Search for the cell housing the specified text and yield its (X, Y) center coordinate. 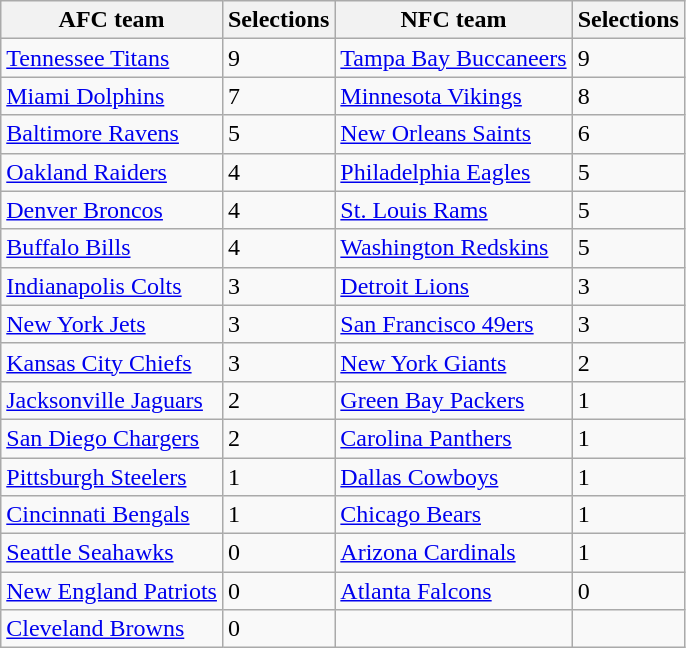
Detroit Lions (454, 286)
Dallas Cowboys (454, 477)
Washington Redskins (454, 248)
Cleveland Browns (112, 629)
Arizona Cardinals (454, 553)
NFC team (454, 20)
San Francisco 49ers (454, 324)
Cincinnati Bengals (112, 515)
Indianapolis Colts (112, 286)
New York Giants (454, 362)
Philadelphia Eagles (454, 172)
St. Louis Rams (454, 210)
Oakland Raiders (112, 172)
San Diego Chargers (112, 438)
Jacksonville Jaguars (112, 400)
AFC team (112, 20)
Chicago Bears (454, 515)
Atlanta Falcons (454, 591)
New York Jets (112, 324)
6 (628, 134)
Baltimore Ravens (112, 134)
7 (278, 96)
Carolina Panthers (454, 438)
New England Patriots (112, 591)
Pittsburgh Steelers (112, 477)
Buffalo Bills (112, 248)
Seattle Seahawks (112, 553)
Miami Dolphins (112, 96)
Denver Broncos (112, 210)
Tennessee Titans (112, 58)
Tampa Bay Buccaneers (454, 58)
Green Bay Packers (454, 400)
Kansas City Chiefs (112, 362)
8 (628, 96)
Minnesota Vikings (454, 96)
New Orleans Saints (454, 134)
